Return (x, y) of the center of cell containing provided text 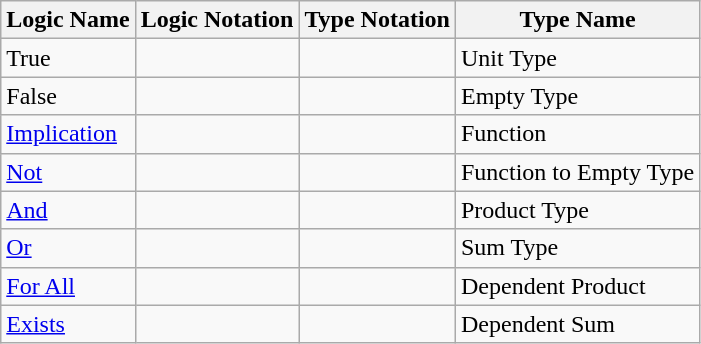
Or (68, 248)
Type Name (577, 20)
Sum Type (577, 248)
Type Notation (378, 20)
Function to Empty Type (577, 172)
Logic Name (68, 20)
Product Type (577, 210)
And (68, 210)
Function (577, 134)
For All (68, 286)
False (68, 96)
Dependent Sum (577, 324)
True (68, 58)
Dependent Product (577, 286)
Unit Type (577, 58)
Empty Type (577, 96)
Implication (68, 134)
Exists (68, 324)
Logic Notation (217, 20)
Not (68, 172)
